Return the (X, Y) coordinate for the center point of the cell that contains the specified text.  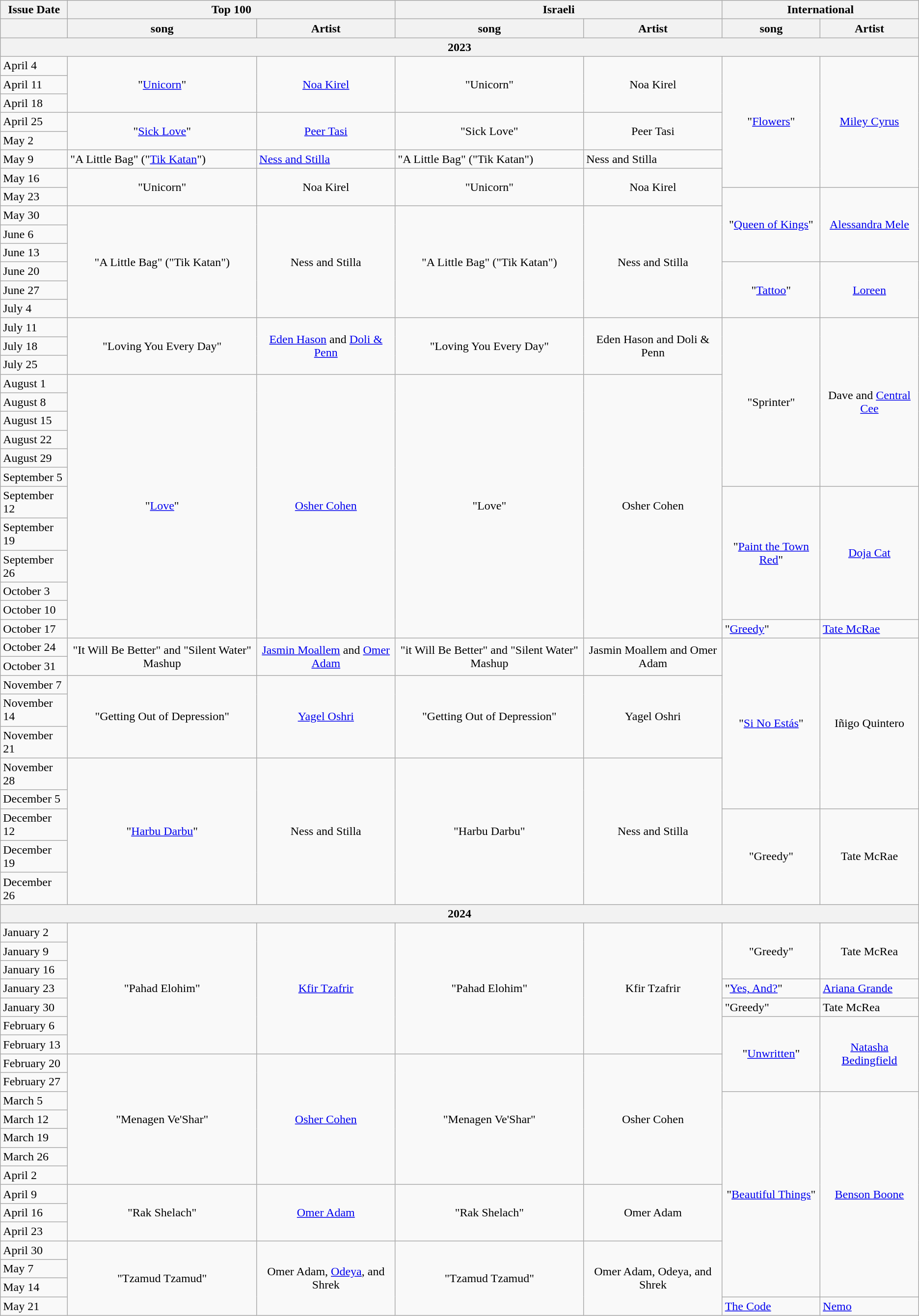
Alessandra Mele (870, 224)
Benson Boone (870, 1194)
Iñigo Quintero (870, 724)
June 13 (34, 253)
March 12 (34, 1119)
April 2 (34, 1175)
December 5 (34, 799)
January 2 (34, 932)
July 18 (34, 346)
November 21 (34, 742)
September 12 (34, 502)
"It Will Be Better" and "Silent Water" Mashup (162, 657)
Israeli (559, 10)
May 21 (34, 1306)
November 28 (34, 774)
January 23 (34, 989)
April 25 (34, 122)
April 23 (34, 1231)
"Unwritten" (771, 1054)
October 24 (34, 647)
November 14 (34, 710)
January 9 (34, 951)
July 25 (34, 365)
March 19 (34, 1138)
May 30 (34, 215)
August 8 (34, 402)
May 9 (34, 159)
September 5 (34, 477)
November 7 (34, 685)
"Sprinter" (771, 403)
Dave and Central Cee (870, 403)
"Paint the Town Red" (771, 553)
October 17 (34, 629)
"Beautiful Things" (771, 1194)
August 22 (34, 439)
September 26 (34, 565)
December 12 (34, 825)
April 4 (34, 66)
"Queen of Kings" (771, 224)
Natasha Bedingfield (870, 1054)
"Tattoo" (771, 290)
2024 (459, 913)
February 13 (34, 1045)
April 9 (34, 1194)
Issue Date (34, 10)
Nemo (870, 1306)
Miley Cyrus (870, 122)
The Code (771, 1306)
September 19 (34, 534)
May 16 (34, 178)
May 7 (34, 1269)
May 23 (34, 196)
Doja Cat (870, 553)
April 30 (34, 1250)
August 15 (34, 421)
February 27 (34, 1082)
May 14 (34, 1288)
October 31 (34, 666)
October 3 (34, 591)
October 10 (34, 610)
International (820, 10)
March 5 (34, 1101)
June 27 (34, 290)
Loreen (870, 290)
June 6 (34, 234)
August 1 (34, 383)
July 11 (34, 327)
"Flowers" (771, 122)
"Si No Estás" (771, 724)
June 20 (34, 271)
December 26 (34, 888)
August 29 (34, 458)
Ariana Grande (870, 989)
January 30 (34, 1007)
2023 (459, 47)
July 4 (34, 309)
February 6 (34, 1026)
January 16 (34, 970)
February 20 (34, 1063)
April 11 (34, 84)
May 2 (34, 140)
April 18 (34, 103)
March 26 (34, 1156)
"it Will Be Better" and "Silent Water" Mashup (489, 657)
"Yes, And?" (771, 989)
Top 100 (232, 10)
April 16 (34, 1212)
December 19 (34, 856)
